For the text-containing cell, return its midpoint in (x, y) coordinate format. 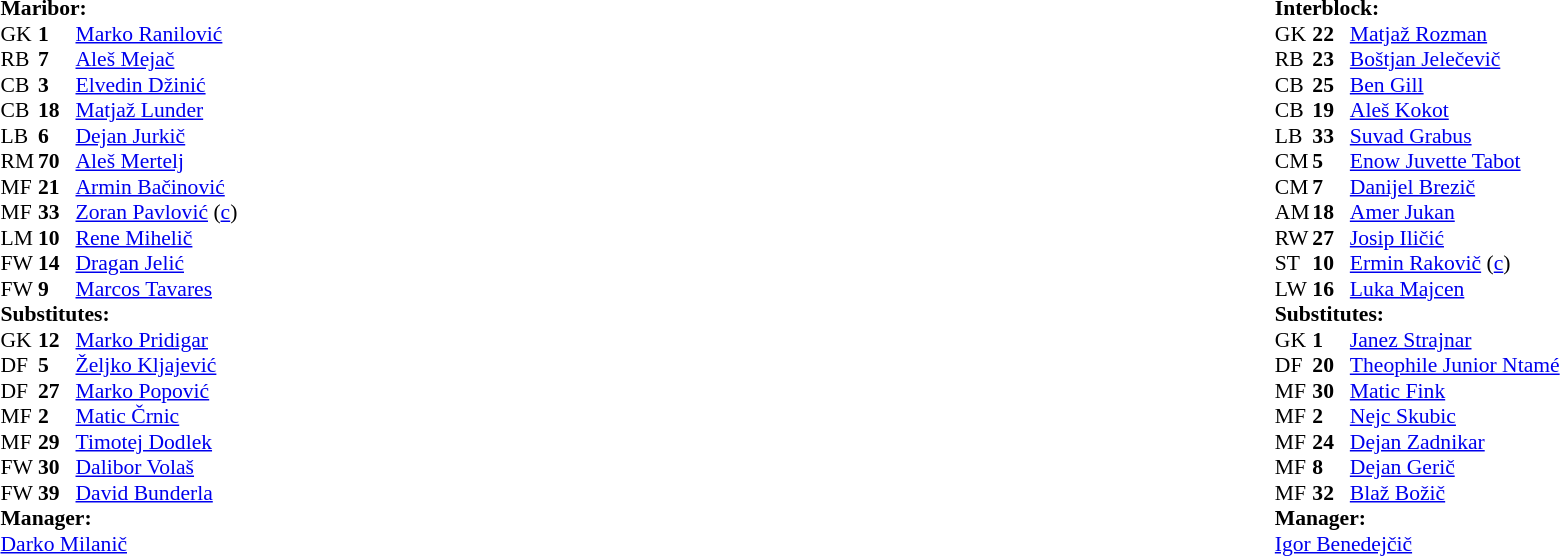
Rene Mihelič (157, 238)
24 (1331, 442)
RM (19, 161)
Theophile Junior Ntamé (1455, 365)
AM (1294, 213)
Elvedin Džinić (157, 85)
Amer Jukan (1455, 213)
23 (1331, 59)
Matjaž Lunder (157, 111)
Timotej Dodlek (157, 442)
Ben Gill (1455, 85)
Marko Popović (157, 391)
Aleš Kokot (1455, 111)
Ermin Rakovič (c) (1455, 263)
David Bunderla (157, 493)
16 (1331, 289)
Blaž Božič (1455, 493)
19 (1331, 111)
14 (57, 263)
Danijel Brezič (1455, 187)
22 (1331, 34)
Matic Črnic (157, 417)
Marko Ranilović (157, 34)
Enow Juvette Tabot (1455, 161)
Marko Pridigar (157, 340)
Željko Kljajević (157, 365)
LW (1294, 289)
Dejan Zadnikar (1455, 442)
32 (1331, 493)
Marcos Tavares (157, 289)
Boštjan Jelečevič (1455, 59)
Nejc Skubic (1455, 417)
LM (19, 238)
Matic Fink (1455, 391)
Josip Iličić (1455, 238)
70 (57, 161)
Dalibor Volaš (157, 467)
Aleš Mejač (157, 59)
Dejan Gerič (1455, 467)
39 (57, 493)
12 (57, 340)
Matjaž Rozman (1455, 34)
9 (57, 289)
Zoran Pavlović (c) (157, 213)
Janez Strajnar (1455, 340)
Luka Majcen (1455, 289)
Armin Bačinović (157, 187)
25 (1331, 85)
Dejan Jurkič (157, 136)
8 (1331, 467)
21 (57, 187)
29 (57, 442)
RW (1294, 238)
3 (57, 85)
ST (1294, 263)
20 (1331, 365)
Aleš Mertelj (157, 161)
6 (57, 136)
Suvad Grabus (1455, 136)
Dragan Jelić (157, 263)
